Extract the (x, y) coordinate from the center of the cell holding the provided text.  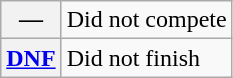
— (31, 20)
Did not finish (146, 58)
DNF (31, 58)
Did not compete (146, 20)
